Provide the [X, Y] coordinate of the cell's center where the given text is located.  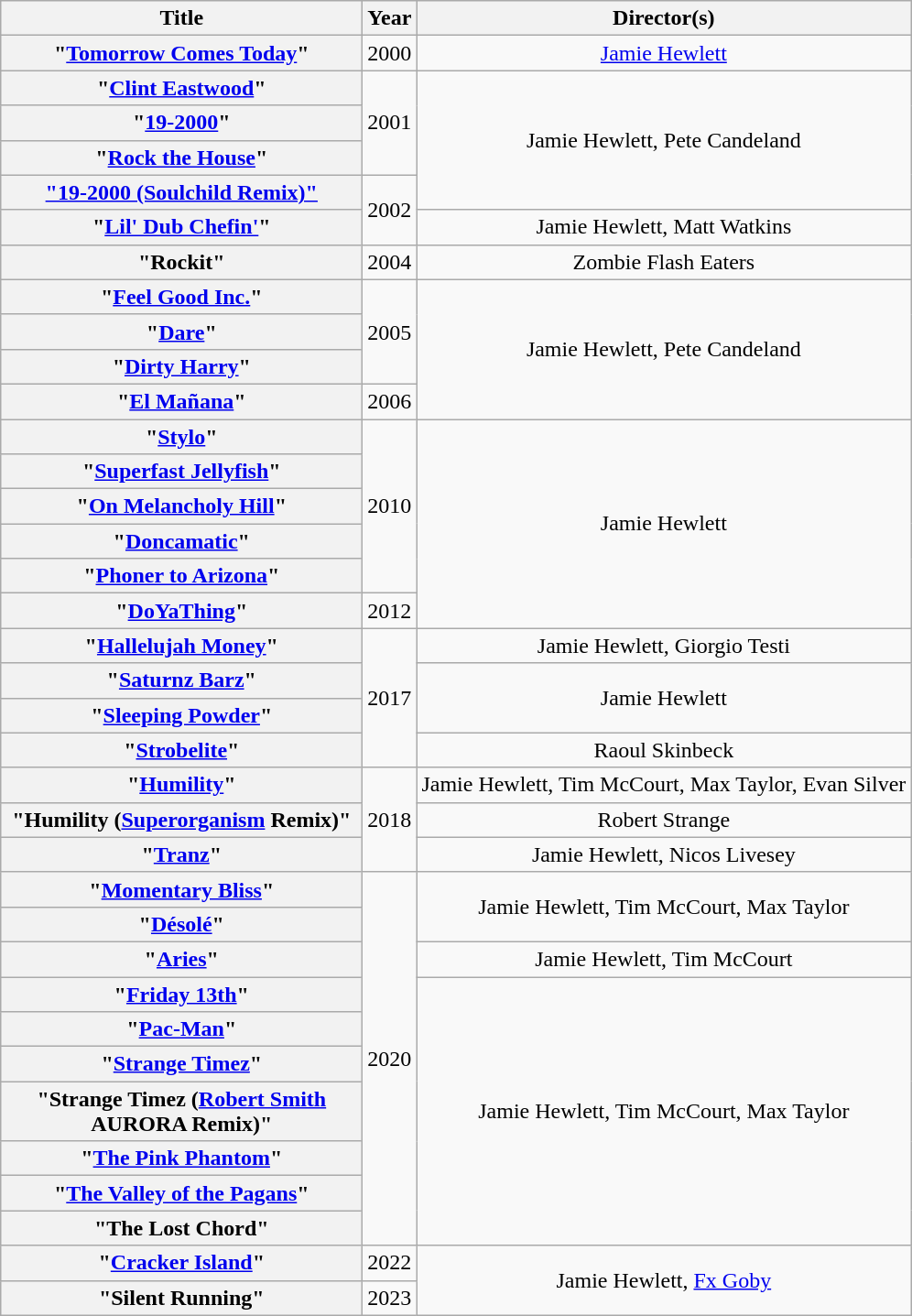
Zombie Flash Eaters [664, 262]
"Cracker Island" [181, 1263]
"El Mañana" [181, 401]
"The Lost Chord" [181, 1228]
"The Valley of the Pagans" [181, 1193]
"Strange Timez" [181, 1064]
2002 [390, 210]
2012 [390, 611]
"The Pink Phantom" [181, 1158]
Year [390, 18]
"Strange Timez (Robert Smith AURORA Remix)" [181, 1112]
"Feel Good Inc." [181, 297]
"Strobelite" [181, 750]
"Dirty Harry" [181, 366]
"Tranz" [181, 854]
Jamie Hewlett, Nicos Livesey [664, 854]
"19-2000" [181, 123]
"Doncamatic" [181, 541]
"Humility (Superorganism Remix)" [181, 820]
"19-2000 (Soulchild Remix)" [181, 192]
"Stylo" [181, 437]
Director(s) [664, 18]
Jamie Hewlett, Giorgio Testi [664, 646]
Robert Strange [664, 820]
"Friday 13th" [181, 994]
"Superfast Jellyfish" [181, 472]
"Désolé" [181, 924]
"Silent Running" [181, 1298]
2001 [390, 123]
"Saturnz Barz" [181, 680]
"On Melancholy Hill" [181, 506]
2022 [390, 1263]
"Momentary Bliss" [181, 889]
Title [181, 18]
"Tomorrow Comes Today" [181, 53]
"Phoner to Arizona" [181, 576]
"Aries" [181, 959]
"Lil' Dub Chefin'" [181, 227]
"Pac-Man" [181, 1029]
Jamie Hewlett, Tim McCourt [664, 959]
"Humility" [181, 785]
Raoul Skinbeck [664, 750]
"Dare" [181, 332]
"DoYaThing" [181, 611]
2018 [390, 820]
2017 [390, 698]
2004 [390, 262]
2010 [390, 506]
"Rockit" [181, 262]
2005 [390, 332]
"Rock the House" [181, 158]
2020 [390, 1059]
Jamie Hewlett, Fx Goby [664, 1280]
"Sleeping Powder" [181, 715]
"Clint Eastwood" [181, 88]
Jamie Hewlett, Matt Watkins [664, 227]
2000 [390, 53]
"Hallelujah Money" [181, 646]
Jamie Hewlett, Tim McCourt, Max Taylor, Evan Silver [664, 785]
2006 [390, 401]
2023 [390, 1298]
